Detect which cell encompasses the target text, then output its [x, y] center coordinate. 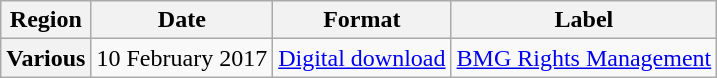
Date [182, 20]
Format [362, 20]
Digital download [362, 58]
10 February 2017 [182, 58]
Various [46, 58]
BMG Rights Management [584, 58]
Label [584, 20]
Region [46, 20]
